From the cell containing the given text, extract its center point as [X, Y] coordinate. 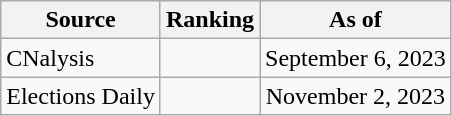
November 2, 2023 [356, 96]
As of [356, 20]
CNalysis [81, 58]
Ranking [210, 20]
September 6, 2023 [356, 58]
Source [81, 20]
Elections Daily [81, 96]
